Provide the (x, y) coordinate of the cell's center where the given text is located.  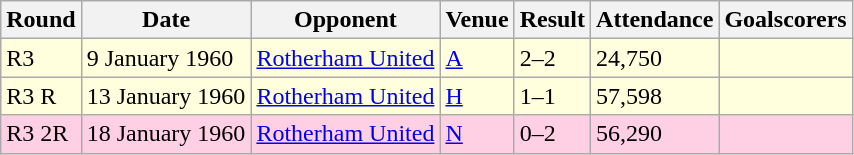
R3 R (41, 96)
Attendance (655, 20)
R3 (41, 58)
9 January 1960 (166, 58)
56,290 (655, 134)
Goalscorers (786, 20)
Venue (477, 20)
57,598 (655, 96)
A (477, 58)
24,750 (655, 58)
13 January 1960 (166, 96)
Result (552, 20)
H (477, 96)
R3 2R (41, 134)
N (477, 134)
2–2 (552, 58)
Opponent (346, 20)
18 January 1960 (166, 134)
Round (41, 20)
1–1 (552, 96)
0–2 (552, 134)
Date (166, 20)
